Determine the (X, Y) coordinate at the center of the cell enclosing the given text.  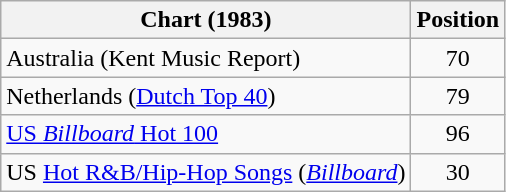
Position (458, 20)
79 (458, 96)
Chart (1983) (206, 20)
96 (458, 134)
30 (458, 172)
Australia (Kent Music Report) (206, 58)
US Billboard Hot 100 (206, 134)
US Hot R&B/Hip-Hop Songs (Billboard) (206, 172)
70 (458, 58)
Netherlands (Dutch Top 40) (206, 96)
